Locate the cell with the specified text and output its (x, y) center coordinate. 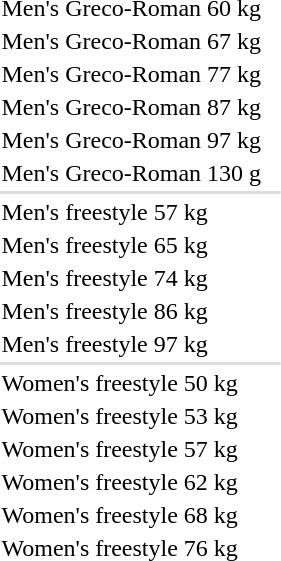
Women's freestyle 50 kg (132, 383)
Women's freestyle 53 kg (132, 416)
Men's freestyle 97 kg (132, 344)
Men's Greco-Roman 97 kg (132, 140)
Women's freestyle 68 kg (132, 515)
Men's Greco-Roman 77 kg (132, 74)
Women's freestyle 62 kg (132, 482)
Men's freestyle 57 kg (132, 212)
Men's Greco-Roman 67 kg (132, 41)
Men's freestyle 86 kg (132, 311)
Men's freestyle 65 kg (132, 245)
Men's freestyle 74 kg (132, 278)
Women's freestyle 57 kg (132, 449)
Men's Greco-Roman 87 kg (132, 107)
Men's Greco-Roman 130 g (132, 173)
